For the text-containing cell, return its midpoint in (x, y) coordinate format. 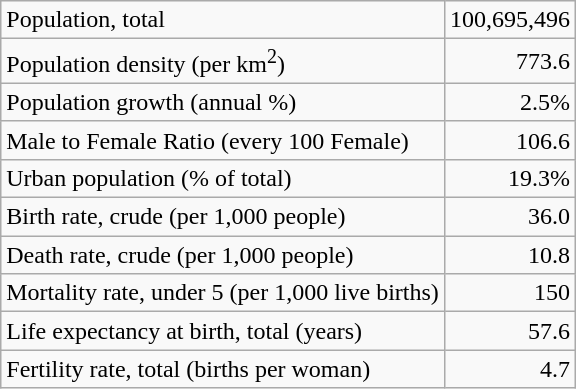
Population growth (annual %) (223, 102)
150 (510, 293)
10.8 (510, 255)
19.3% (510, 178)
106.6 (510, 140)
36.0 (510, 217)
100,695,496 (510, 20)
4.7 (510, 369)
Male to Female Ratio (every 100 Female) (223, 140)
Birth rate, crude (per 1,000 people) (223, 217)
Life expectancy at birth, total (years) (223, 331)
Mortality rate, under 5 (per 1,000 live births) (223, 293)
Death rate, crude (per 1,000 people) (223, 255)
2.5% (510, 102)
57.6 (510, 331)
Population, total (223, 20)
773.6 (510, 62)
Urban population (% of total) (223, 178)
Population density (per km2) (223, 62)
Fertility rate, total (births per woman) (223, 369)
